Scan for the cell matching the given text and deliver its (X, Y) coordinate at center. 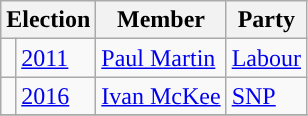
Ivan McKee (161, 96)
Labour (266, 58)
Member (161, 20)
Paul Martin (161, 58)
Party (266, 20)
SNP (266, 96)
2011 (56, 58)
2016 (56, 96)
Election (48, 20)
